Return [x, y] of the center of cell containing provided text 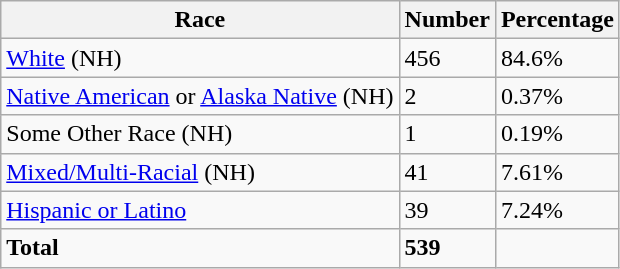
2 [447, 96]
41 [447, 172]
0.37% [557, 96]
Hispanic or Latino [200, 210]
Number [447, 20]
Total [200, 248]
539 [447, 248]
1 [447, 134]
84.6% [557, 58]
7.61% [557, 172]
Mixed/Multi-Racial (NH) [200, 172]
Some Other Race (NH) [200, 134]
Native American or Alaska Native (NH) [200, 96]
0.19% [557, 134]
456 [447, 58]
Race [200, 20]
Percentage [557, 20]
White (NH) [200, 58]
39 [447, 210]
7.24% [557, 210]
